Provide the [X, Y] coordinate of the cell's center where the given text is located.  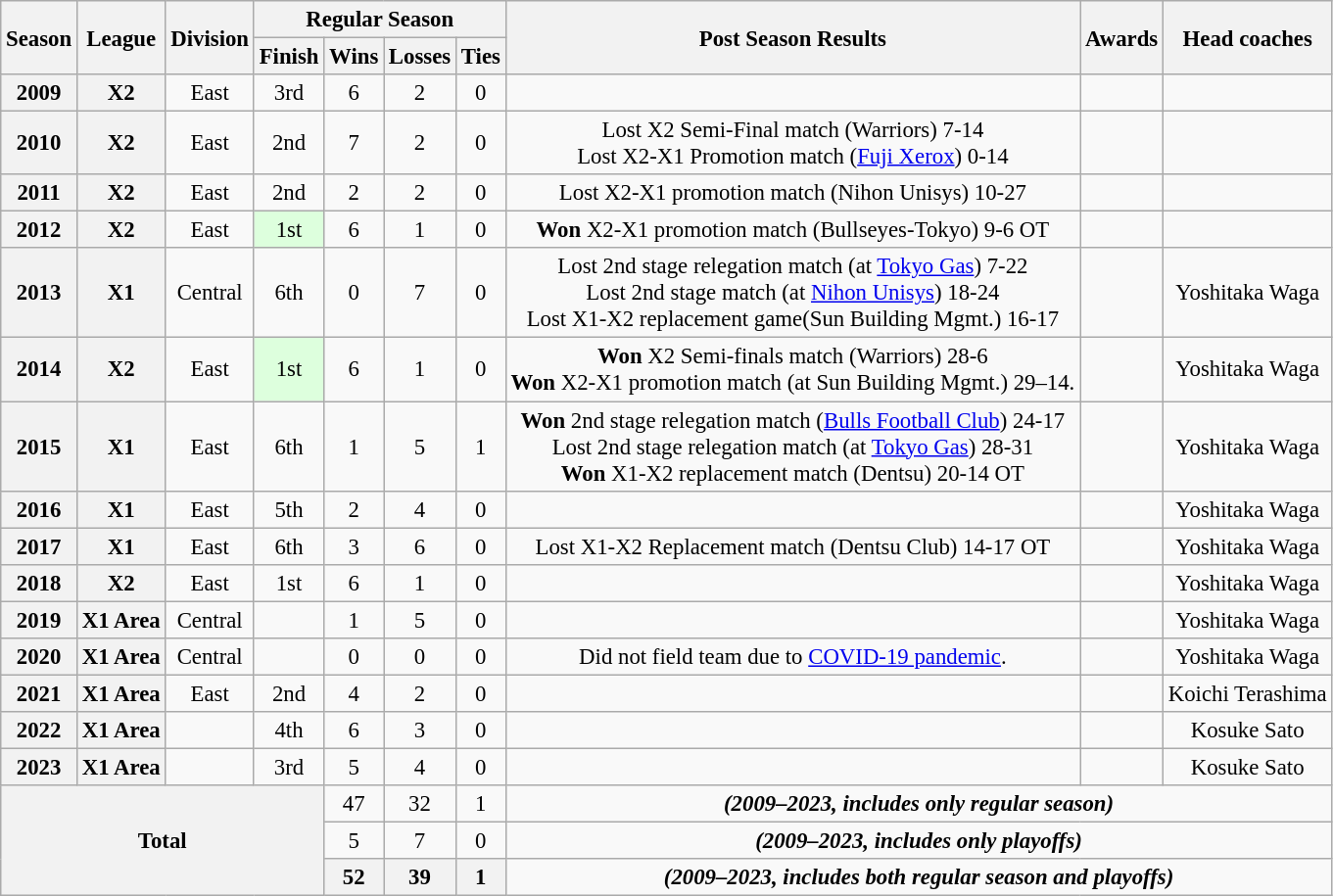
Lost 2nd stage relegation match (at Tokyo Gas) 7-22Lost 2nd stage match (at Nihon Unisys) 18-24Lost X1-X2 replacement game(Sun Building Mgmt.) 16-17 [792, 294]
2020 [39, 657]
32 [420, 804]
Losses [420, 57]
Did not field team due to COVID-19 pandemic. [792, 657]
Post Season Results [792, 37]
Total [163, 840]
2016 [39, 509]
2021 [39, 693]
(2009–2023, includes only playoffs) [919, 841]
Won X2 Semi-finals match (Warriors) 28-6Won X2-X1 promotion match (at Sun Building Mgmt.) 29–14. [792, 370]
2015 [39, 447]
2022 [39, 731]
52 [355, 877]
Awards [1122, 37]
League [121, 37]
2017 [39, 546]
2018 [39, 583]
Won X2-X1 promotion match (Bullseyes-Tokyo) 9-6 OT [792, 230]
47 [355, 804]
2014 [39, 370]
Lost X2-X1 promotion match (Nihon Unisys) 10-27 [792, 193]
4th [288, 731]
39 [420, 877]
2011 [39, 193]
Koichi Terashima [1247, 693]
2019 [39, 620]
2012 [39, 230]
2009 [39, 93]
Season [39, 37]
(2009–2023, includes both regular season and playoffs) [919, 877]
2010 [39, 143]
2013 [39, 294]
2023 [39, 767]
Regular Season [380, 20]
Finish [288, 57]
Wins [355, 57]
(2009–2023, includes only regular season) [919, 804]
Head coaches [1247, 37]
Ties [480, 57]
5th [288, 509]
Division [210, 37]
Lost X1-X2 Replacement match (Dentsu Club) 14-17 OT [792, 546]
Lost X2 Semi-Final match (Warriors) 7-14Lost X2-X1 Promotion match (Fuji Xerox) 0-14 [792, 143]
